Detect which cell encompasses the target text, then output its (X, Y) center coordinate. 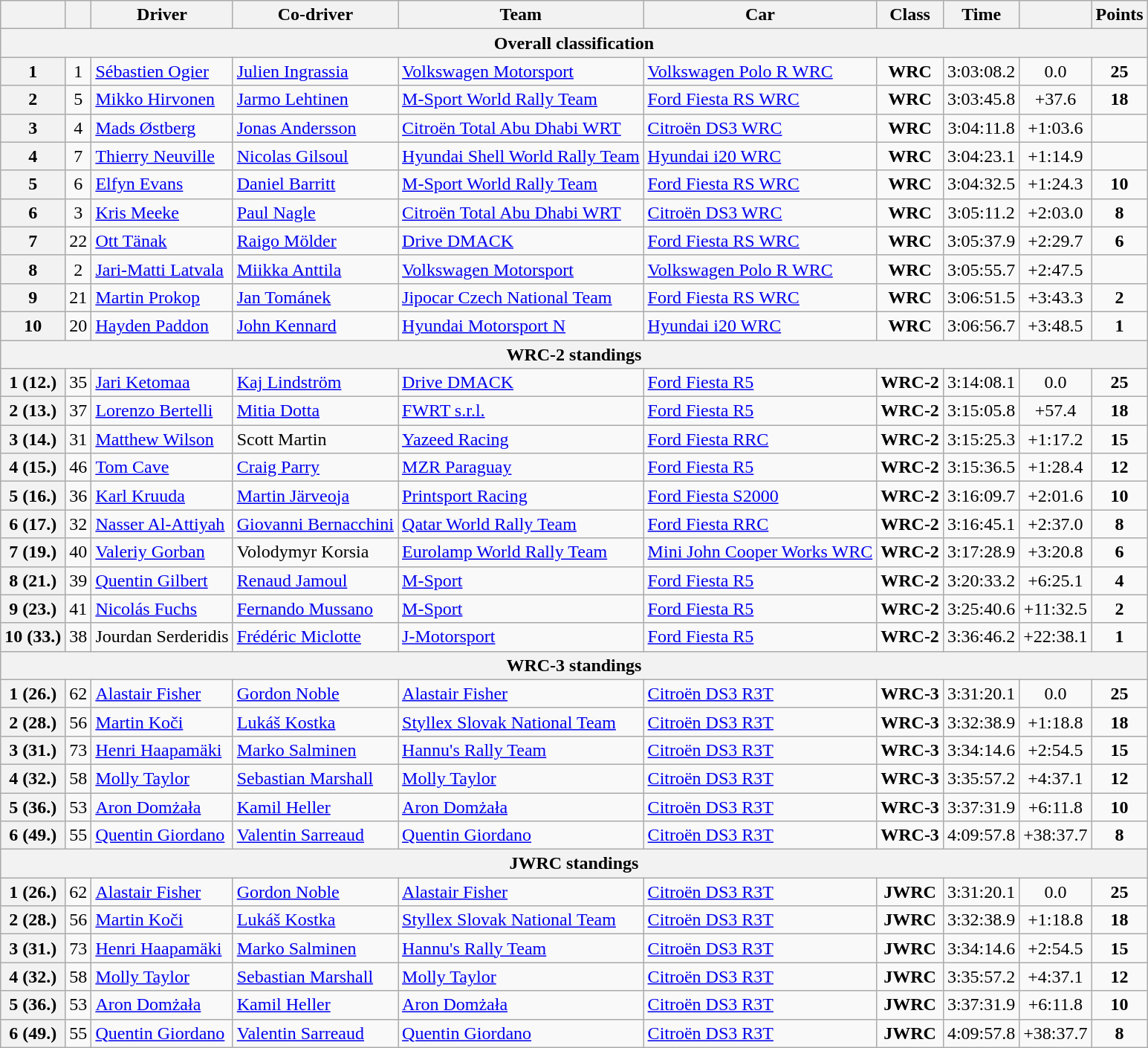
Matthew Wilson (162, 439)
Mikko Hirvonen (162, 100)
5 (16.) (33, 496)
WRC-2 standings (574, 355)
Elfyn Evans (162, 184)
Jarmo Lehtinen (315, 100)
3:36:46.2 (981, 637)
36 (79, 496)
3:25:40.6 (981, 609)
Daniel Barritt (315, 184)
Nasser Al-Attiyah (162, 524)
Martin Järveoja (315, 496)
Jari-Matti Latvala (162, 269)
Renaud Jamoul (315, 580)
Yazeed Racing (522, 439)
Hayden Paddon (162, 326)
1 (12.) (33, 383)
Volodymyr Korsia (315, 552)
Mitia Dotta (315, 411)
3:15:36.5 (981, 468)
Lorenzo Bertelli (162, 411)
Miikka Anttila (315, 269)
Karl Kruuda (162, 496)
MZR Paraguay (522, 468)
Valeriy Gorban (162, 552)
Overall classification (574, 43)
Scott Martin (315, 439)
4 (15.) (33, 468)
Eurolamp World Rally Team (522, 552)
3:05:55.7 (981, 269)
35 (79, 383)
+2:03.0 (1055, 213)
Jari Ketomaa (162, 383)
Ott Tänak (162, 241)
+2:01.6 (1055, 496)
Giovanni Bernacchini (315, 524)
3:03:08.2 (981, 71)
Quentin Gilbert (162, 580)
38 (79, 637)
3:20:33.2 (981, 580)
+3:48.5 (1055, 326)
Jourdan Serderidis (162, 637)
39 (79, 580)
Co-driver (315, 15)
+1:14.9 (1055, 156)
3:14:08.1 (981, 383)
+3:20.8 (1055, 552)
7 (19.) (33, 552)
3:06:56.7 (981, 326)
Team (522, 15)
WRC-3 standings (574, 665)
Nicolás Fuchs (162, 609)
Jonas Andersson (315, 128)
9 (23.) (33, 609)
Nicolas Gilsoul (315, 156)
+1:24.3 (1055, 184)
3:04:32.5 (981, 184)
10 (33.) (33, 637)
J-Motorsport (522, 637)
3:06:51.5 (981, 297)
Julien Ingrassia (315, 71)
Tom Cave (162, 468)
Jipocar Czech National Team (522, 297)
8 (21.) (33, 580)
+1:28.4 (1055, 468)
3:04:23.1 (981, 156)
+2:29.7 (1055, 241)
+1:03.6 (1055, 128)
3 (14.) (33, 439)
Ford Fiesta S2000 (760, 496)
9 (33, 297)
46 (79, 468)
Hyundai Shell World Rally Team (522, 156)
Sébastien Ogier (162, 71)
41 (79, 609)
31 (79, 439)
3:16:09.7 (981, 496)
Jan Tománek (315, 297)
3:17:28.9 (981, 552)
Printsport Racing (522, 496)
John Kennard (315, 326)
Thierry Neuville (162, 156)
Car (760, 15)
Qatar World Rally Team (522, 524)
Raigo Mölder (315, 241)
Mini John Cooper Works WRC (760, 552)
+3:43.3 (1055, 297)
Kris Meeke (162, 213)
37 (79, 411)
Hyundai Motorsport N (522, 326)
40 (79, 552)
+2:37.0 (1055, 524)
21 (79, 297)
Martin Prokop (162, 297)
20 (79, 326)
3:03:45.8 (981, 100)
+2:47.5 (1055, 269)
JWRC standings (574, 864)
Class (910, 15)
3:04:11.8 (981, 128)
Frédéric Miclotte (315, 637)
Driver (162, 15)
Craig Parry (315, 468)
Fernando Mussano (315, 609)
22 (79, 241)
Paul Nagle (315, 213)
3:16:45.1 (981, 524)
+37.6 (1055, 100)
Time (981, 15)
Kaj Lindström (315, 383)
3:15:05.8 (981, 411)
3:15:25.3 (981, 439)
32 (79, 524)
+22:38.1 (1055, 637)
FWRT s.r.l. (522, 411)
+6:25.1 (1055, 580)
6 (17.) (33, 524)
Points (1119, 15)
3:05:37.9 (981, 241)
Mads Østberg (162, 128)
2 (13.) (33, 411)
+1:17.2 (1055, 439)
+11:32.5 (1055, 609)
+57.4 (1055, 411)
3:05:11.2 (981, 213)
